Determine the [x, y] coordinate at the center of the cell enclosing the given text.  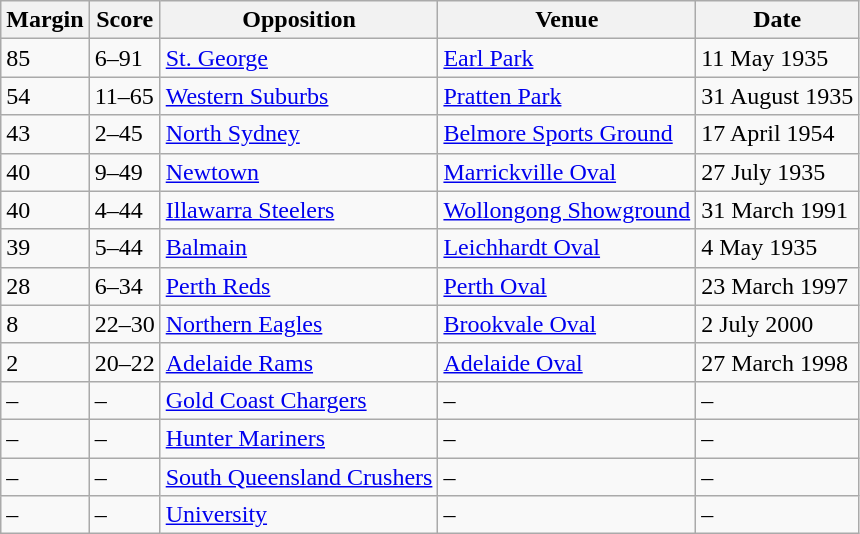
39 [45, 248]
9–49 [124, 172]
Adelaide Rams [299, 362]
2–45 [124, 134]
22–30 [124, 324]
11–65 [124, 96]
85 [45, 58]
North Sydney [299, 134]
28 [45, 286]
Margin [45, 20]
8 [45, 324]
6–91 [124, 58]
Illawarra Steelers [299, 210]
4–44 [124, 210]
Perth Oval [567, 286]
Balmain [299, 248]
Marrickville Oval [567, 172]
Date [778, 20]
2 July 2000 [778, 324]
Brookvale Oval [567, 324]
4 May 1935 [778, 248]
31 August 1935 [778, 96]
Wollongong Showground [567, 210]
Hunter Mariners [299, 438]
Opposition [299, 20]
Earl Park [567, 58]
31 March 1991 [778, 210]
23 March 1997 [778, 286]
University [299, 515]
Score [124, 20]
20–22 [124, 362]
54 [45, 96]
2 [45, 362]
17 April 1954 [778, 134]
Western Suburbs [299, 96]
5–44 [124, 248]
St. George [299, 58]
11 May 1935 [778, 58]
27 July 1935 [778, 172]
Leichhardt Oval [567, 248]
South Queensland Crushers [299, 477]
Northern Eagles [299, 324]
Gold Coast Chargers [299, 400]
43 [45, 134]
Pratten Park [567, 96]
Adelaide Oval [567, 362]
6–34 [124, 286]
27 March 1998 [778, 362]
Belmore Sports Ground [567, 134]
Venue [567, 20]
Perth Reds [299, 286]
Newtown [299, 172]
